Return the (X, Y) coordinate for the center point of the cell that contains the specified text.  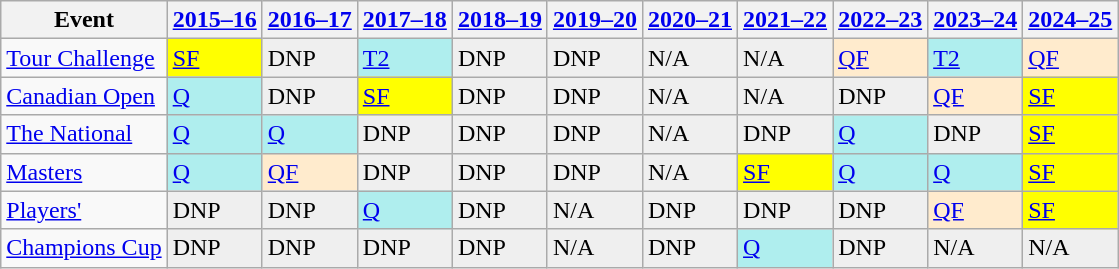
The National (84, 134)
2021–22 (786, 20)
Champions Cup (84, 248)
2019–20 (594, 20)
Canadian Open (84, 96)
2024–25 (1070, 20)
2017–18 (404, 20)
2016–17 (310, 20)
Masters (84, 172)
2023–24 (976, 20)
Players' (84, 210)
2018–19 (500, 20)
Tour Challenge (84, 58)
2020–21 (690, 20)
Event (84, 20)
2015–16 (214, 20)
2022–23 (880, 20)
